Detect which cell encompasses the target text, then output its [X, Y] center coordinate. 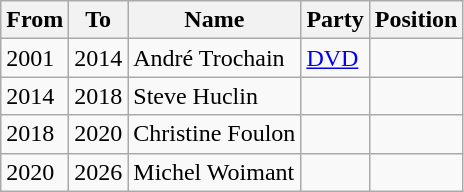
Party [335, 20]
André Trochain [214, 58]
2001 [35, 58]
From [35, 20]
Position [416, 20]
DVD [335, 58]
Michel Woimant [214, 172]
Steve Huclin [214, 96]
2026 [98, 172]
Christine Foulon [214, 134]
Name [214, 20]
To [98, 20]
